Determine the (x, y) coordinate at the center of the cell enclosing the given text.  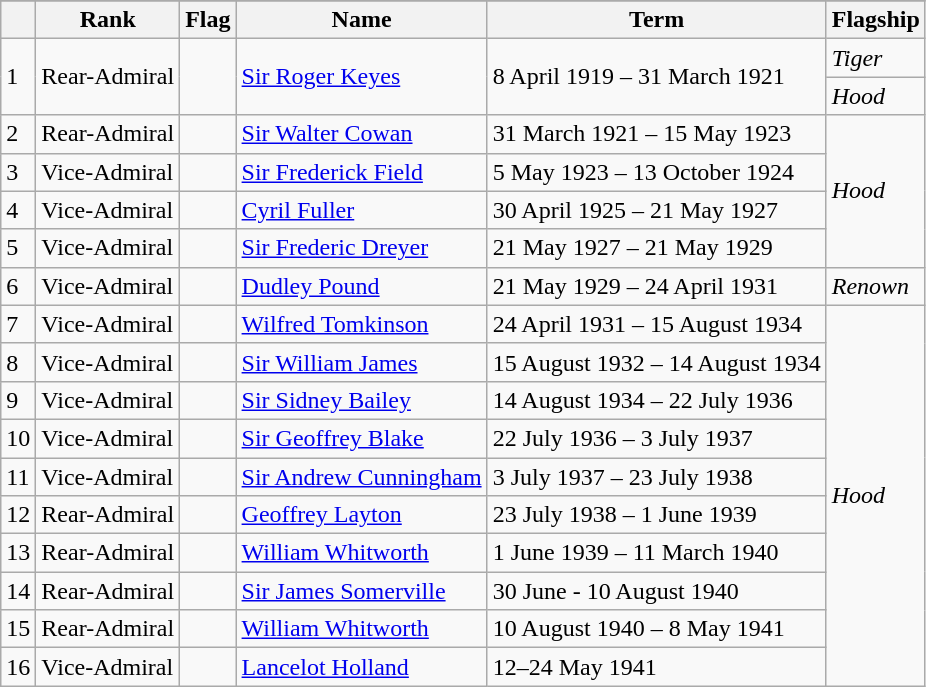
Rank (108, 20)
1 (18, 77)
Wilfred Tomkinson (362, 324)
30 April 1925 – 21 May 1927 (656, 210)
8 April 1919 – 31 March 1921 (656, 77)
12 (18, 515)
Sir Roger Keyes (362, 77)
Cyril Fuller (362, 210)
Sir Frederick Field (362, 172)
15 (18, 629)
Sir William James (362, 362)
3 July 1937 – 23 July 1938 (656, 477)
12–24 May 1941 (656, 667)
Term (656, 20)
14 (18, 591)
3 (18, 172)
22 July 1936 – 3 July 1937 (656, 438)
2 (18, 134)
10 (18, 438)
Flag (208, 20)
31 March 1921 – 15 May 1923 (656, 134)
14 August 1934 – 22 July 1936 (656, 400)
Dudley Pound (362, 286)
Renown (876, 286)
21 May 1927 – 21 May 1929 (656, 248)
Tiger (876, 58)
Lancelot Holland (362, 667)
Sir Andrew Cunningham (362, 477)
13 (18, 553)
8 (18, 362)
4 (18, 210)
5 May 1923 – 13 October 1924 (656, 172)
Sir Frederic Dreyer (362, 248)
16 (18, 667)
5 (18, 248)
7 (18, 324)
6 (18, 286)
Sir James Somerville (362, 591)
15 August 1932 – 14 August 1934 (656, 362)
Name (362, 20)
11 (18, 477)
23 July 1938 – 1 June 1939 (656, 515)
Flagship (876, 20)
1 June 1939 – 11 March 1940 (656, 553)
21 May 1929 – 24 April 1931 (656, 286)
Sir Walter Cowan (362, 134)
Geoffrey Layton (362, 515)
9 (18, 400)
Sir Sidney Bailey (362, 400)
Sir Geoffrey Blake (362, 438)
10 August 1940 – 8 May 1941 (656, 629)
24 April 1931 – 15 August 1934 (656, 324)
30 June - 10 August 1940 (656, 591)
